From the cell containing the given text, extract its center point as [x, y] coordinate. 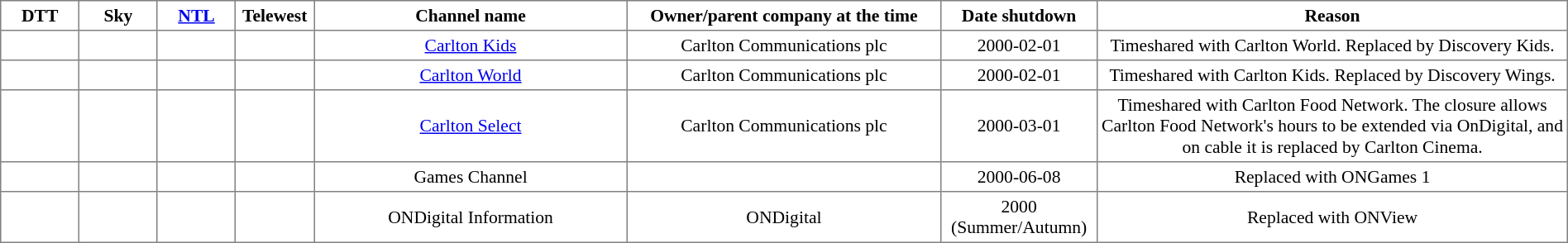
Sky [117, 16]
Telewest [275, 16]
Owner/parent company at the time [784, 16]
2000 (Summer/Autumn) [1019, 217]
Carlton Select [471, 126]
Games Channel [471, 177]
DTT [40, 16]
Reason [1332, 16]
ONDigital [784, 217]
Replaced with ONView [1332, 217]
NTL [197, 16]
2000-06-08 [1019, 177]
2000-03-01 [1019, 126]
Timeshared with Carlton World. Replaced by Discovery Kids. [1332, 45]
Date shutdown [1019, 16]
ONDigital Information [471, 217]
Channel name [471, 16]
Carlton World [471, 75]
Timeshared with Carlton Kids. Replaced by Discovery Wings. [1332, 75]
Carlton Kids [471, 45]
Replaced with ONGames 1 [1332, 177]
